From the cell containing the given text, extract its center point as (X, Y) coordinate. 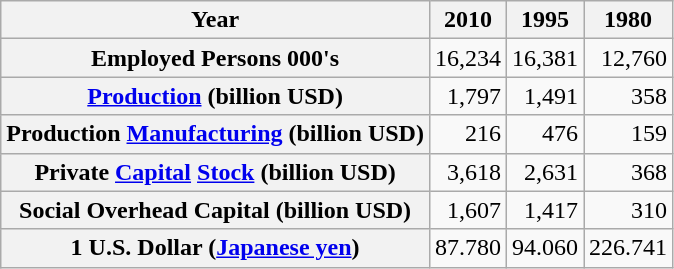
87.780 (468, 248)
12,760 (628, 58)
368 (628, 172)
16,234 (468, 58)
Private Capital Stock (billion USD) (216, 172)
1,491 (544, 96)
1,417 (544, 210)
94.060 (544, 248)
2010 (468, 20)
1980 (628, 20)
358 (628, 96)
476 (544, 134)
1 U.S. Dollar (Japanese yen) (216, 248)
1,607 (468, 210)
2,631 (544, 172)
16,381 (544, 58)
1,797 (468, 96)
Production (billion USD) (216, 96)
226.741 (628, 248)
159 (628, 134)
Production Manufacturing (billion USD) (216, 134)
3,618 (468, 172)
310 (628, 210)
1995 (544, 20)
216 (468, 134)
Employed Persons 000's (216, 58)
Year (216, 20)
Social Overhead Capital (billion USD) (216, 210)
